Identify which cell holds the provided text, then report its (X, Y) central coordinate. 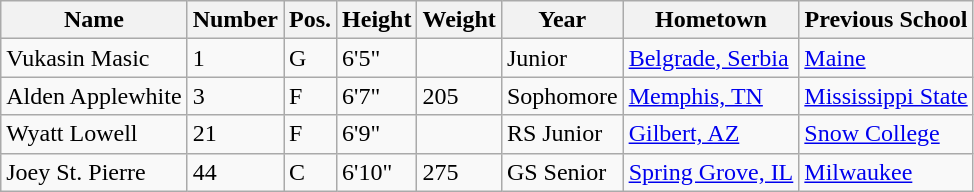
205 (459, 96)
Memphis, TN (711, 96)
Belgrade, Serbia (711, 58)
Milwaukee (886, 172)
6'10" (377, 172)
Maine (886, 58)
Alden Applewhite (94, 96)
Mississippi State (886, 96)
275 (459, 172)
6'9" (377, 134)
Vukasin Masic (94, 58)
Gilbert, AZ (711, 134)
Snow College (886, 134)
Joey St. Pierre (94, 172)
Sophomore (562, 96)
1 (235, 58)
Number (235, 20)
44 (235, 172)
Junior (562, 58)
6'7" (377, 96)
Hometown (711, 20)
C (310, 172)
GS Senior (562, 172)
Pos. (310, 20)
Name (94, 20)
Previous School (886, 20)
Height (377, 20)
Year (562, 20)
RS Junior (562, 134)
G (310, 58)
Wyatt Lowell (94, 134)
21 (235, 134)
3 (235, 96)
Spring Grove, IL (711, 172)
Weight (459, 20)
6'5" (377, 58)
